Find where the given text appears and provide that cell's center as (X, Y) coordinate. 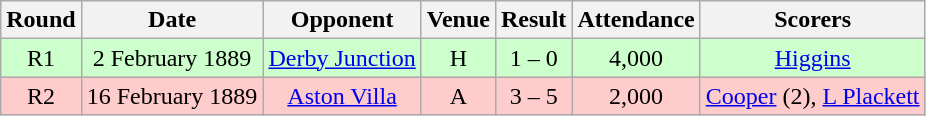
Result (533, 20)
2,000 (636, 96)
4,000 (636, 58)
Aston Villa (342, 96)
Round (41, 20)
2 February 1889 (172, 58)
Date (172, 20)
16 February 1889 (172, 96)
H (458, 58)
Derby Junction (342, 58)
A (458, 96)
Cooper (2), L Plackett (812, 96)
Attendance (636, 20)
R2 (41, 96)
R1 (41, 58)
Higgins (812, 58)
Venue (458, 20)
Scorers (812, 20)
1 – 0 (533, 58)
3 – 5 (533, 96)
Opponent (342, 20)
